Detect which cell encompasses the target text, then output its [x, y] center coordinate. 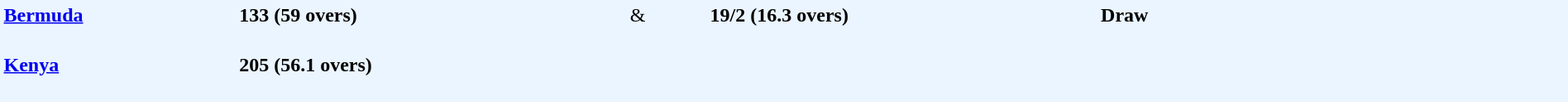
19/2 (16.3 overs) [903, 27]
Kenya [119, 76]
Draw [1333, 51]
Bermuda [119, 27]
& [667, 27]
205 (56.1 overs) [433, 76]
133 (59 overs) [433, 27]
